Determine the [x, y] coordinate at the center of the cell enclosing the given text.  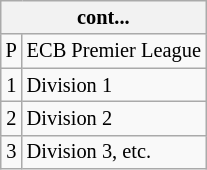
P [12, 51]
ECB Premier League [114, 51]
cont... [104, 17]
Division 2 [114, 118]
Division 1 [114, 85]
2 [12, 118]
Division 3, etc. [114, 152]
3 [12, 152]
1 [12, 85]
